Output the [X, Y] coordinate of the center of the cell containing the given text.  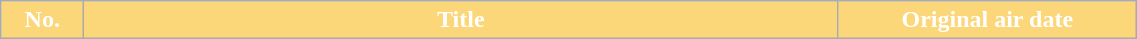
Title [461, 20]
No. [42, 20]
Original air date [988, 20]
